Capture the cell that displays the provided text and extract its [X, Y] central coordinate. 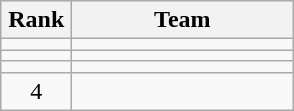
Team [182, 20]
Rank [36, 20]
4 [36, 91]
